Return the (X, Y) coordinate for the center point of the cell that contains the specified text.  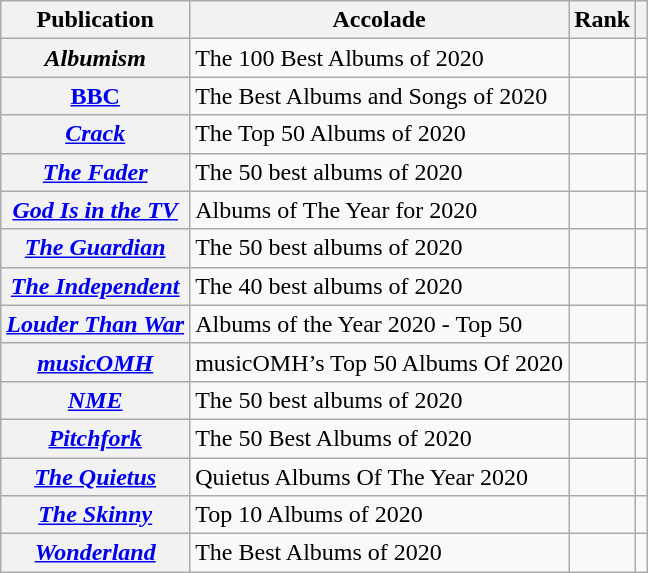
Albumism (96, 58)
musicOMH (96, 362)
Pitchfork (96, 438)
God Is in the TV (96, 210)
The Quietus (96, 477)
The 100 Best Albums of 2020 (380, 58)
musicOMH’s Top 50 Albums Of 2020 (380, 362)
NME (96, 400)
BBC (96, 96)
Quietus Albums Of The Year 2020 (380, 477)
The Top 50 Albums of 2020 (380, 134)
The Best Albums of 2020 (380, 553)
The 40 best albums of 2020 (380, 286)
Crack (96, 134)
The Guardian (96, 248)
Publication (96, 20)
The 50 Best Albums of 2020 (380, 438)
Albums of The Year for 2020 (380, 210)
The Fader (96, 172)
The Best Albums and Songs of 2020 (380, 96)
The Skinny (96, 515)
Louder Than War (96, 324)
Rank (602, 20)
Top 10 Albums of 2020 (380, 515)
The Independent (96, 286)
Wonderland (96, 553)
Albums of the Year 2020 - Top 50 (380, 324)
Accolade (380, 20)
